Detect which cell encompasses the target text, then output its [x, y] center coordinate. 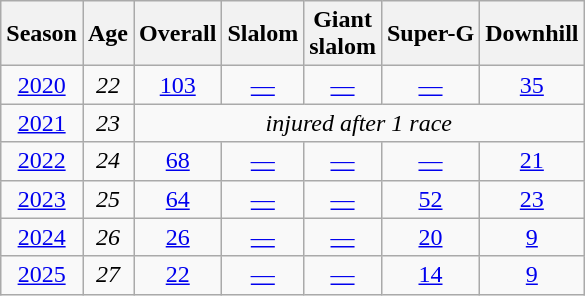
Giantslalom [343, 34]
68 [178, 161]
Downhill [532, 34]
2024 [42, 237]
2020 [42, 85]
25 [108, 199]
24 [108, 161]
64 [178, 199]
Super-G [430, 34]
2025 [42, 275]
Season [42, 34]
21 [532, 161]
2021 [42, 123]
103 [178, 85]
2022 [42, 161]
27 [108, 275]
Slalom [263, 34]
Age [108, 34]
20 [430, 237]
Overall [178, 34]
35 [532, 85]
52 [430, 199]
14 [430, 275]
2023 [42, 199]
injured after 1 race [359, 123]
